Capture the cell that displays the provided text and extract its [x, y] central coordinate. 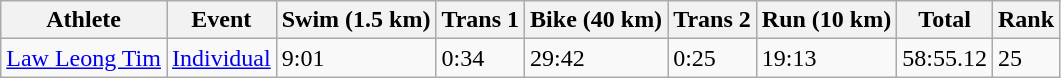
Swim (1.5 km) [356, 20]
19:13 [826, 58]
Total [945, 20]
Run (10 km) [826, 20]
Trans 2 [712, 20]
9:01 [356, 58]
0:25 [712, 58]
25 [1026, 58]
29:42 [596, 58]
58:55.12 [945, 58]
Bike (40 km) [596, 20]
Law Leong Tim [84, 58]
0:34 [480, 58]
Trans 1 [480, 20]
Rank [1026, 20]
Event [221, 20]
Athlete [84, 20]
Individual [221, 58]
